Scan for the cell matching the given text and deliver its [x, y] coordinate at center. 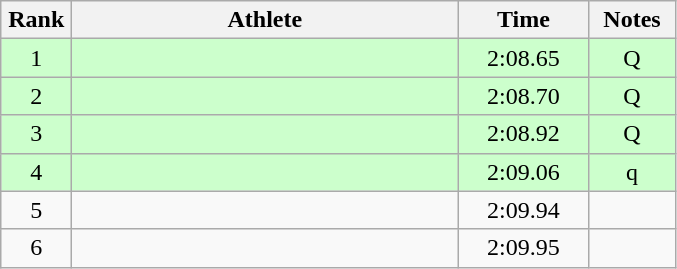
2:09.94 [524, 210]
1 [36, 58]
2:09.95 [524, 248]
2:08.92 [524, 134]
5 [36, 210]
6 [36, 248]
Athlete [265, 20]
Rank [36, 20]
Notes [632, 20]
4 [36, 172]
Time [524, 20]
2:09.06 [524, 172]
3 [36, 134]
2:08.65 [524, 58]
2 [36, 96]
q [632, 172]
2:08.70 [524, 96]
